Search for the cell housing the specified text and yield its (x, y) center coordinate. 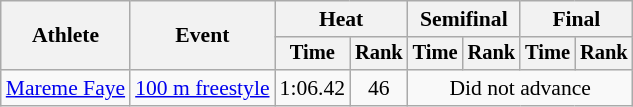
1:06.42 (312, 88)
100 m freestyle (202, 88)
Final (576, 19)
46 (379, 88)
Athlete (66, 36)
Heat (342, 19)
Did not advance (520, 88)
Event (202, 36)
Mareme Faye (66, 88)
Semifinal (464, 19)
